Extract the [X, Y] coordinate from the center of the cell holding the provided text.  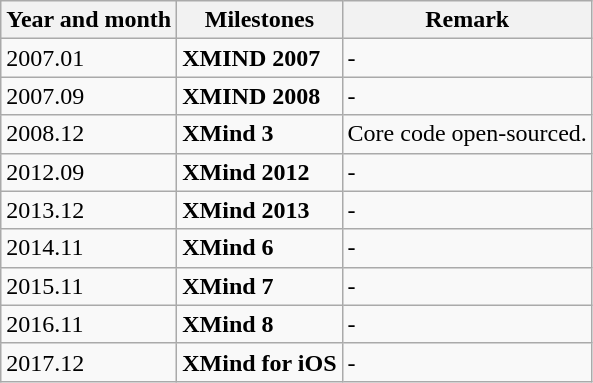
Year and month [89, 20]
XMind 2013 [260, 210]
Core code open-sourced. [467, 134]
XMind 3 [260, 134]
XMIND 2007 [260, 58]
2012.09 [89, 172]
Milestones [260, 20]
XMind for iOS [260, 362]
XMIND 2008 [260, 96]
2017.12 [89, 362]
Remark [467, 20]
2008.12 [89, 134]
2015.11 [89, 286]
2016.11 [89, 324]
2014.11 [89, 248]
XMind 7 [260, 286]
XMind 6 [260, 248]
2007.09 [89, 96]
XMind 8 [260, 324]
XMind 2012 [260, 172]
2013.12 [89, 210]
2007.01 [89, 58]
